From the cell containing the given text, extract its center point as (x, y) coordinate. 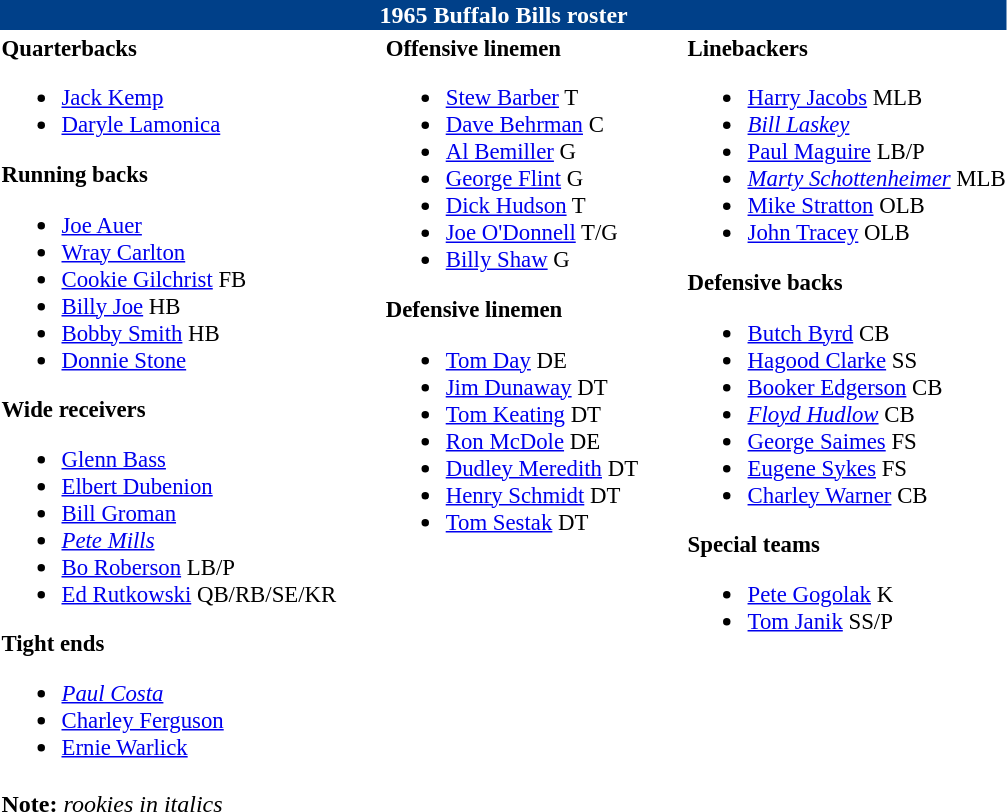
1965 Buffalo Bills roster (504, 15)
